Identify which cell holds the provided text, then report its (X, Y) central coordinate. 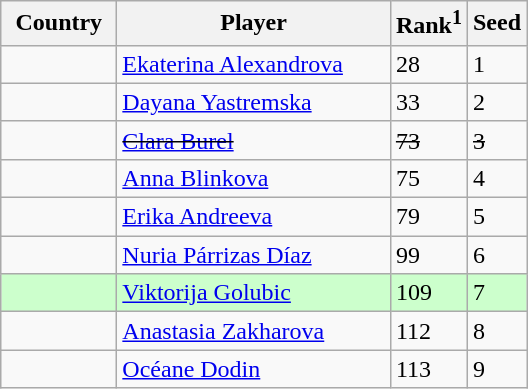
73 (428, 140)
Anastasia Zakharova (254, 331)
Rank1 (428, 24)
28 (428, 64)
Country (59, 24)
Seed (496, 24)
79 (428, 217)
Océane Dodin (254, 369)
8 (496, 331)
Nuria Párrizas Díaz (254, 255)
112 (428, 331)
Dayana Yastremska (254, 102)
9 (496, 369)
Anna Blinkova (254, 178)
Clara Burel (254, 140)
Viktorija Golubic (254, 293)
113 (428, 369)
109 (428, 293)
3 (496, 140)
6 (496, 255)
33 (428, 102)
4 (496, 178)
7 (496, 293)
Player (254, 24)
5 (496, 217)
Ekaterina Alexandrova (254, 64)
99 (428, 255)
75 (428, 178)
1 (496, 64)
Erika Andreeva (254, 217)
2 (496, 102)
